Find where the given text appears and provide that cell's center as (x, y) coordinate. 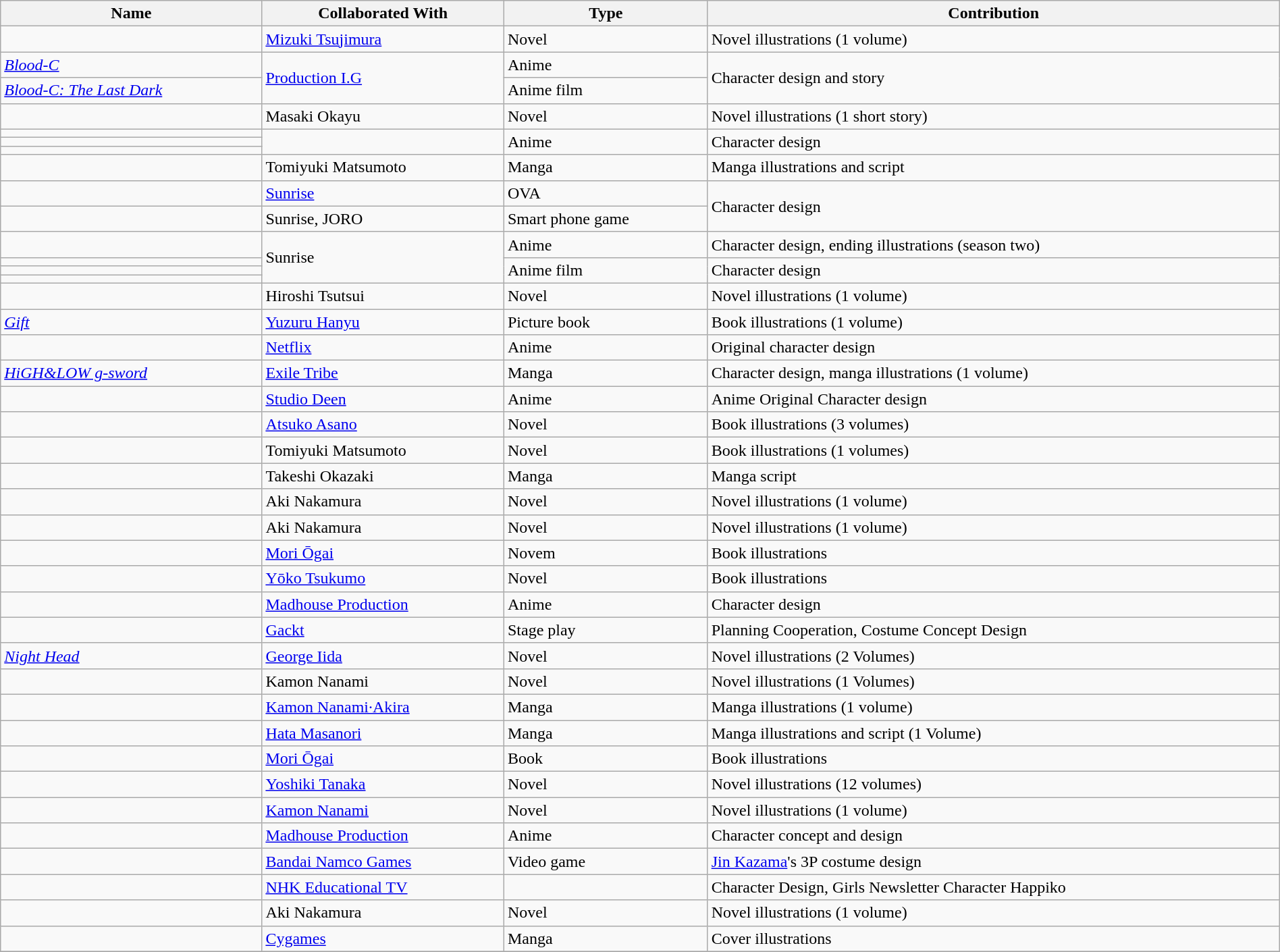
Masaki Okayu (383, 116)
Book illustrations (3 volumes) (994, 425)
Production I.G (383, 78)
Novel illustrations (2 Volumes) (994, 656)
George Iida (383, 656)
Anime Original Character design (994, 399)
Character concept and design (994, 836)
Netflix (383, 348)
Collaborated With (383, 14)
Yōko Tsukumo (383, 579)
Blood-C (131, 65)
Stage play (606, 630)
Manga script (994, 476)
Character design, ending illustrations (season two) (994, 244)
Book illustrations (1 volumes) (994, 450)
OVA (606, 193)
Gift (131, 322)
Gackt (383, 630)
Exile Tribe (383, 373)
Contribution (994, 14)
Takeshi Okazaki (383, 476)
Hiroshi Tsutsui (383, 296)
Yuzuru Hanyu (383, 322)
Studio Deen (383, 399)
Manga illustrations and script (994, 167)
Kamon Nanami·Akira (383, 707)
Original character design (994, 348)
Character design and story (994, 78)
Character Design, Girls Newsletter Character Happiko (994, 887)
Manga illustrations (1 volume) (994, 707)
Video game (606, 862)
Atsuko Asano (383, 425)
Cygames (383, 938)
Book illustrations (1 volume) (994, 322)
Novel illustrations (1 short story) (994, 116)
Planning Cooperation, Costume Concept Design (994, 630)
Picture book (606, 322)
Hata Masanori (383, 733)
NHK Educational TV (383, 887)
Sunrise, JORO (383, 219)
Manga illustrations and script (1 Volume) (994, 733)
Blood-C: The Last Dark (131, 90)
Yoshiki Tanaka (383, 785)
HiGH&LOW g-sword (131, 373)
Type (606, 14)
Character design, manga illustrations (1 volume) (994, 373)
Novem (606, 553)
Night Head (131, 656)
Novel illustrations (1 Volumes) (994, 681)
Mizuki Tsujimura (383, 39)
Name (131, 14)
Jin Kazama's 3P costume design (994, 862)
Cover illustrations (994, 938)
Book (606, 759)
Novel illustrations (12 volumes) (994, 785)
Smart phone game (606, 219)
Bandai Namco Games (383, 862)
